Identify which cell holds the provided text, then report its (X, Y) central coordinate. 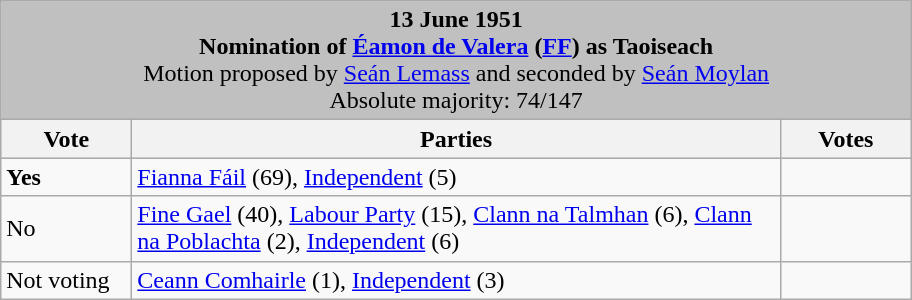
Ceann Comhairle (1), Independent (3) (456, 280)
13 June 1951Nomination of Éamon de Valera (FF) as TaoiseachMotion proposed by Seán Lemass and seconded by Seán MoylanAbsolute majority: 74/147 (456, 60)
Fine Gael (40), Labour Party (15), Clann na Talmhan (6), Clann na Poblachta (2), Independent (6) (456, 228)
Fianna Fáil (69), Independent (5) (456, 177)
Parties (456, 139)
Not voting (66, 280)
No (66, 228)
Vote (66, 139)
Yes (66, 177)
Votes (846, 139)
